Find where the given text appears and provide that cell's center as (x, y) coordinate. 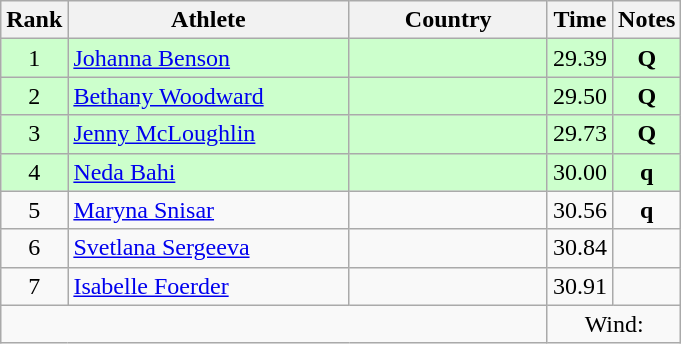
Bethany Woodward (208, 96)
4 (34, 172)
30.56 (580, 210)
Rank (34, 20)
30.91 (580, 286)
1 (34, 58)
Isabelle Foerder (208, 286)
30.84 (580, 248)
Maryna Snisar (208, 210)
6 (34, 248)
29.73 (580, 134)
Time (580, 20)
29.39 (580, 58)
Athlete (208, 20)
Notes (647, 20)
7 (34, 286)
2 (34, 96)
Neda Bahi (208, 172)
5 (34, 210)
Svetlana Sergeeva (208, 248)
30.00 (580, 172)
3 (34, 134)
Jenny McLoughlin (208, 134)
Johanna Benson (208, 58)
Country (448, 20)
29.50 (580, 96)
Wind: (614, 324)
